Detect which cell encompasses the target text, then output its [X, Y] center coordinate. 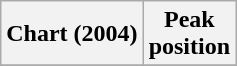
Peak position [189, 34]
Chart (2004) [72, 34]
